From the cell containing the given text, extract its center point as [X, Y] coordinate. 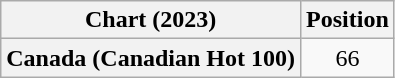
Chart (2023) [151, 20]
Position [348, 20]
Canada (Canadian Hot 100) [151, 58]
66 [348, 58]
